Provide the (x, y) coordinate of the cell's center where the given text is located.  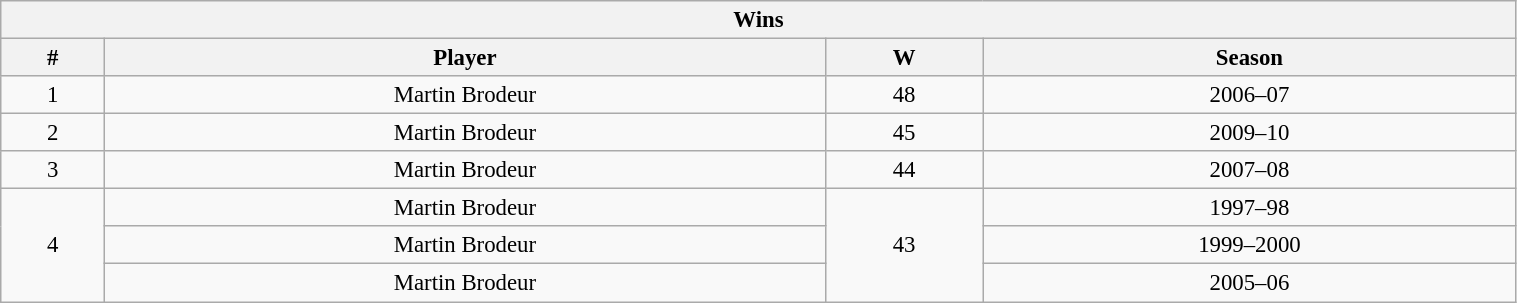
1999–2000 (1250, 245)
W (904, 58)
1 (53, 95)
Player (464, 58)
45 (904, 133)
2007–08 (1250, 170)
Wins (758, 20)
43 (904, 246)
1997–98 (1250, 208)
2 (53, 133)
2006–07 (1250, 95)
4 (53, 246)
48 (904, 95)
2005–06 (1250, 283)
3 (53, 170)
Season (1250, 58)
44 (904, 170)
2009–10 (1250, 133)
# (53, 58)
